Identify which cell holds the provided text, then report its [x, y] central coordinate. 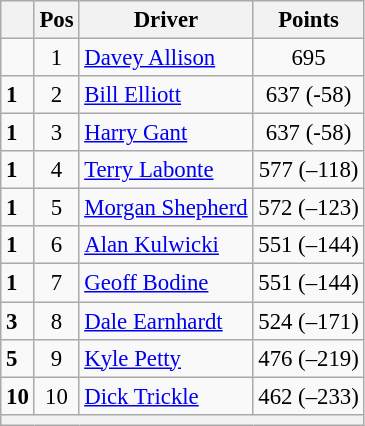
6 [56, 245]
Kyle Petty [166, 358]
462 (–233) [308, 396]
Terry Labonte [166, 170]
Driver [166, 20]
7 [56, 283]
Morgan Shepherd [166, 208]
Points [308, 20]
Bill Elliott [166, 95]
4 [56, 170]
Davey Allison [166, 58]
Harry Gant [166, 133]
577 (–118) [308, 170]
476 (–219) [308, 358]
524 (–171) [308, 321]
695 [308, 58]
8 [56, 321]
Pos [56, 20]
Geoff Bodine [166, 283]
2 [56, 95]
9 [56, 358]
Dale Earnhardt [166, 321]
572 (–123) [308, 208]
Alan Kulwicki [166, 245]
Dick Trickle [166, 396]
